Provide the [x, y] coordinate of the cell's center where the given text is located.  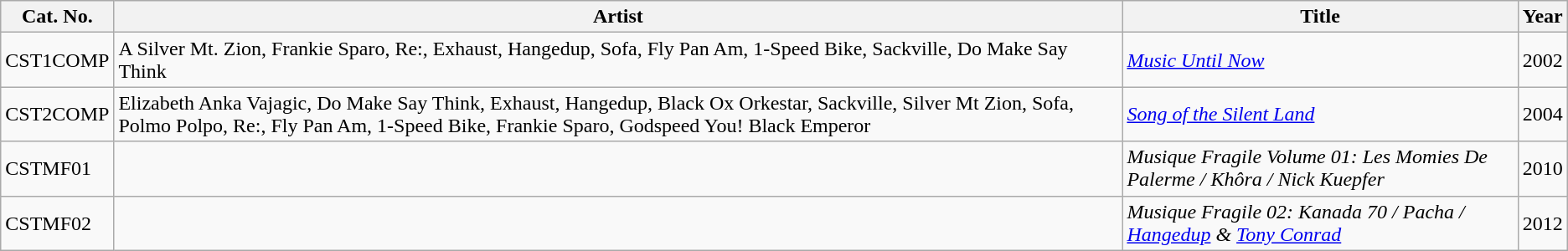
Cat. No. [57, 17]
Title [1320, 17]
CSTMF01 [57, 169]
Music Until Now [1320, 60]
Musique Fragile Volume 01: Les Momies De Palerme / Khôra / Nick Kuepfer [1320, 169]
Song of the Silent Land [1320, 114]
CST2COMP [57, 114]
Musique Fragile 02: Kanada 70 / Pacha / Hangedup & Tony Conrad [1320, 223]
Year [1543, 17]
2004 [1543, 114]
Artist [618, 17]
A Silver Mt. Zion, Frankie Sparo, Re:, Exhaust, Hangedup, Sofa, Fly Pan Am, 1-Speed Bike, Sackville, Do Make Say Think [618, 60]
2012 [1543, 223]
2010 [1543, 169]
CSTMF02 [57, 223]
CST1COMP [57, 60]
2002 [1543, 60]
